Identify which cell holds the provided text, then report its (x, y) central coordinate. 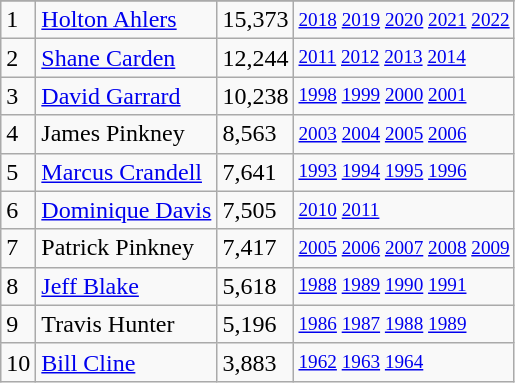
2 (18, 58)
4 (18, 134)
5,196 (256, 324)
6 (18, 210)
1993 1994 1995 1996 (404, 172)
Marcus Crandell (126, 172)
Jeff Blake (126, 286)
8,563 (256, 134)
Holton Ahlers (126, 20)
10,238 (256, 96)
3 (18, 96)
Dominique Davis (126, 210)
2018 2019 2020 2021 2022 (404, 20)
5,618 (256, 286)
15,373 (256, 20)
1998 1999 2000 2001 (404, 96)
9 (18, 324)
1988 1989 1990 1991 (404, 286)
2011 2012 2013 2014 (404, 58)
1 (18, 20)
Shane Carden (126, 58)
2005 2006 2007 2008 2009 (404, 248)
10 (18, 362)
Patrick Pinkney (126, 248)
Travis Hunter (126, 324)
8 (18, 286)
7 (18, 248)
2003 2004 2005 2006 (404, 134)
7,505 (256, 210)
Bill Cline (126, 362)
3,883 (256, 362)
James Pinkney (126, 134)
5 (18, 172)
1986 1987 1988 1989 (404, 324)
7,641 (256, 172)
David Garrard (126, 96)
12,244 (256, 58)
1962 1963 1964 (404, 362)
2010 2011 (404, 210)
7,417 (256, 248)
